Pinpoint the cell where the given text exists, returning its (X, Y) midpoint coordinate. 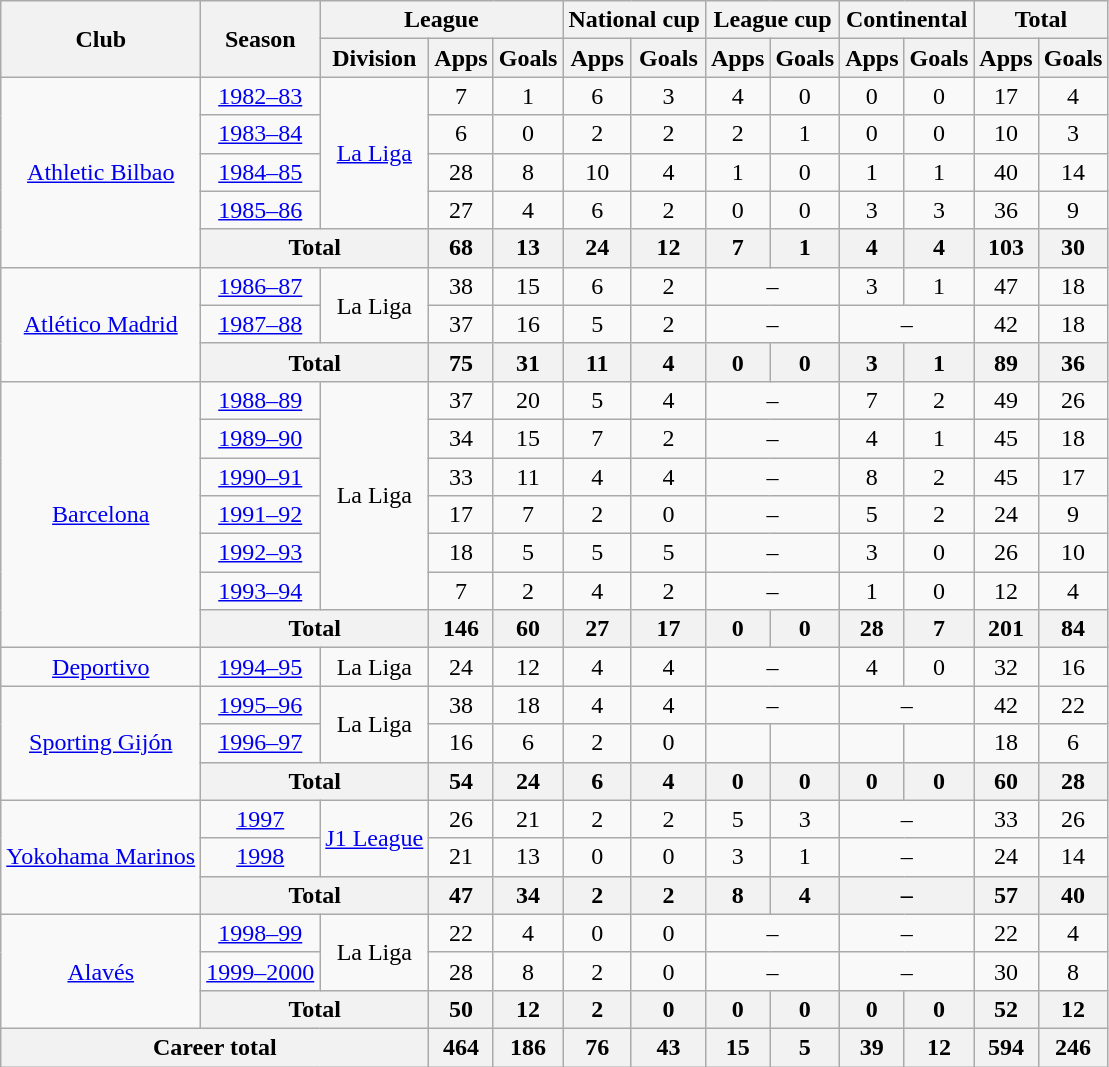
89 (1006, 362)
49 (1006, 400)
Alavés (101, 971)
57 (1006, 895)
20 (528, 400)
32 (1006, 667)
52 (1006, 1009)
Athletic Bilbao (101, 172)
Club (101, 39)
Career total (215, 1047)
1996–97 (260, 743)
Division (374, 58)
84 (1073, 629)
1982–83 (260, 96)
1993–94 (260, 591)
68 (461, 248)
54 (461, 781)
1998–99 (260, 933)
246 (1073, 1047)
1992–93 (260, 553)
31 (528, 362)
Deportivo (101, 667)
1990–91 (260, 477)
1984–85 (260, 172)
Continental (907, 20)
1988–89 (260, 400)
Season (260, 39)
1994–95 (260, 667)
1995–96 (260, 705)
39 (872, 1047)
1985–86 (260, 210)
186 (528, 1047)
1991–92 (260, 515)
1997 (260, 819)
201 (1006, 629)
50 (461, 1009)
1987–88 (260, 324)
594 (1006, 1047)
League (442, 20)
Yokohama Marinos (101, 857)
Sporting Gijón (101, 743)
1983–84 (260, 134)
Atlético Madrid (101, 324)
1998 (260, 857)
75 (461, 362)
1986–87 (260, 286)
League cup (772, 20)
J1 League (374, 838)
1999–2000 (260, 971)
464 (461, 1047)
103 (1006, 248)
43 (668, 1047)
76 (597, 1047)
Barcelona (101, 514)
1989–90 (260, 438)
146 (461, 629)
National cup (634, 20)
